For the text-containing cell, return its midpoint in (x, y) coordinate format. 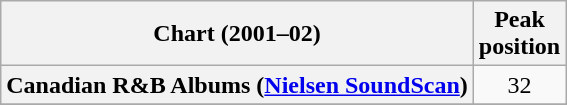
Peakposition (519, 34)
Chart (2001–02) (238, 34)
Canadian R&B Albums (Nielsen SoundScan) (238, 85)
32 (519, 85)
